Identify which cell holds the provided text, then report its (x, y) central coordinate. 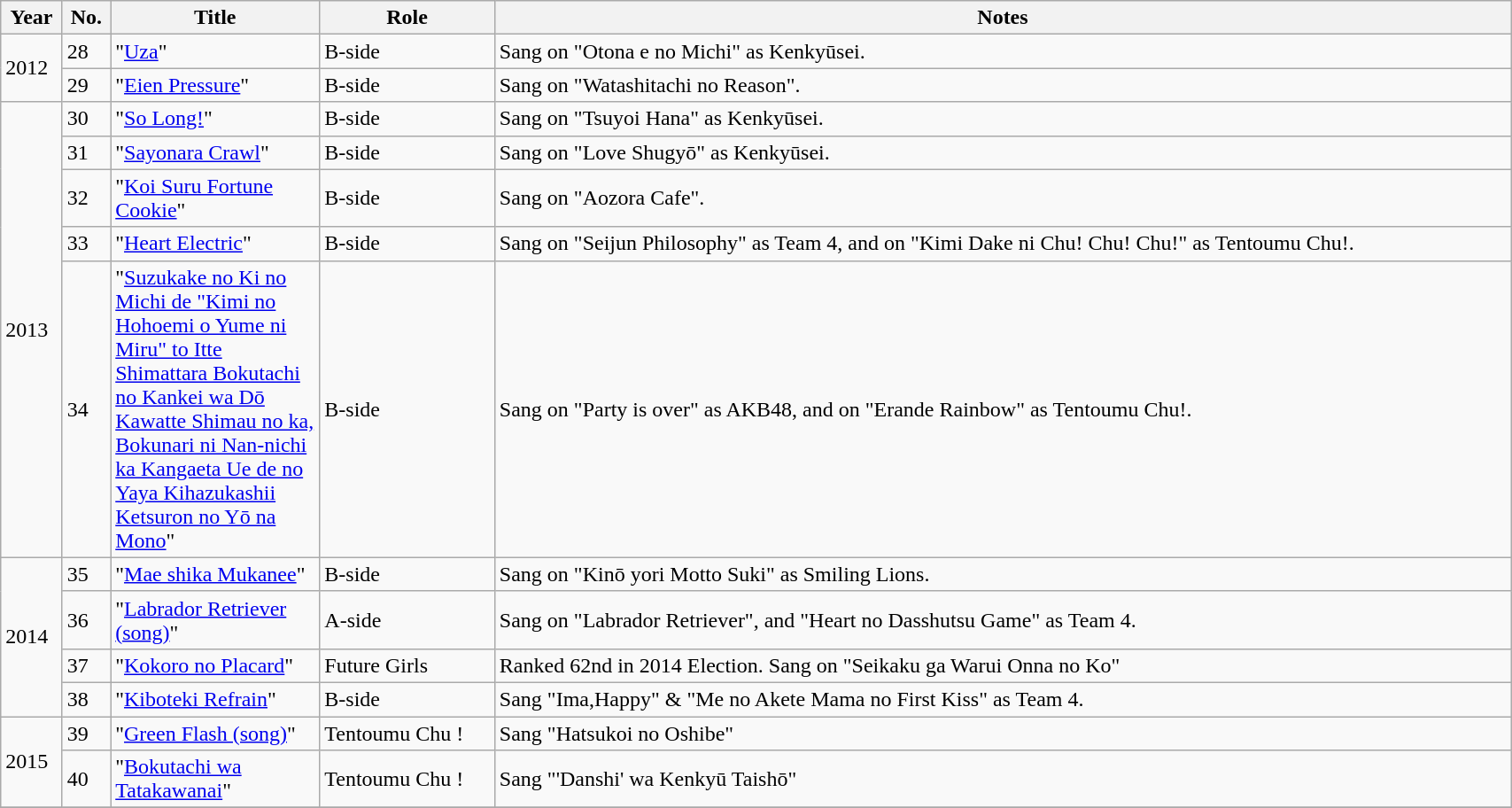
37 (87, 665)
33 (87, 244)
Sang on "Kinō yori Motto Suki" as Smiling Lions. (1003, 574)
2012 (32, 68)
"Uza" (215, 51)
2013 (32, 330)
"Heart Electric" (215, 244)
"Kokoro no Placard" (215, 665)
32 (87, 198)
2015 (32, 762)
Sang "Ima,Happy" & "Me no Akete Mama no First Kiss" as Team 4. (1003, 699)
34 (87, 409)
39 (87, 733)
Title (215, 18)
"Green Flash (song)" (215, 733)
Year (32, 18)
A-side (407, 620)
40 (87, 780)
Sang on "Party is over" as AKB48, and on "Erande Rainbow" as Tentoumu Chu!. (1003, 409)
28 (87, 51)
"Mae shika Mukanee" (215, 574)
Sang on "Otona e no Michi" as Kenkyūsei. (1003, 51)
Sang on "Aozora Cafe". (1003, 198)
2014 (32, 636)
Sang on "Love Shugyō" as Kenkyūsei. (1003, 152)
"Sayonara Crawl" (215, 152)
38 (87, 699)
35 (87, 574)
"Koi Suru Fortune Cookie" (215, 198)
31 (87, 152)
29 (87, 85)
36 (87, 620)
Sang on "Labrador Retriever", and "Heart no Dasshutsu Game" as Team 4. (1003, 620)
Sang on "Watashitachi no Reason". (1003, 85)
Notes (1003, 18)
"Bokutachi wa Tatakawanai" (215, 780)
Sang "Hatsukoi no Oshibe" (1003, 733)
"Labrador Retriever (song)" (215, 620)
"Kiboteki Refrain" (215, 699)
"Eien Pressure" (215, 85)
"So Long!" (215, 119)
No. (87, 18)
Sang on "Tsuyoi Hana" as Kenkyūsei. (1003, 119)
Sang "'Danshi' wa Kenkyū Taishō" (1003, 780)
Future Girls (407, 665)
Role (407, 18)
Sang on "Seijun Philosophy" as Team 4, and on "Kimi Dake ni Chu! Chu! Chu!" as Tentoumu Chu!. (1003, 244)
30 (87, 119)
Ranked 62nd in 2014 Election. Sang on "Seikaku ga Warui Onna no Ko" (1003, 665)
